Identify which cell holds the provided text, then report its (x, y) central coordinate. 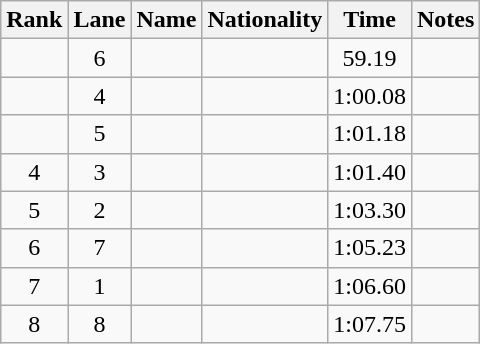
1:03.30 (370, 210)
Notes (445, 20)
3 (100, 172)
Nationality (265, 20)
1:01.18 (370, 134)
Time (370, 20)
1:01.40 (370, 172)
1:05.23 (370, 248)
1:07.75 (370, 324)
59.19 (370, 58)
2 (100, 210)
Rank (34, 20)
1:06.60 (370, 286)
1:00.08 (370, 96)
Name (166, 20)
Lane (100, 20)
1 (100, 286)
